Determine the [x, y] coordinate at the center of the cell enclosing the given text.  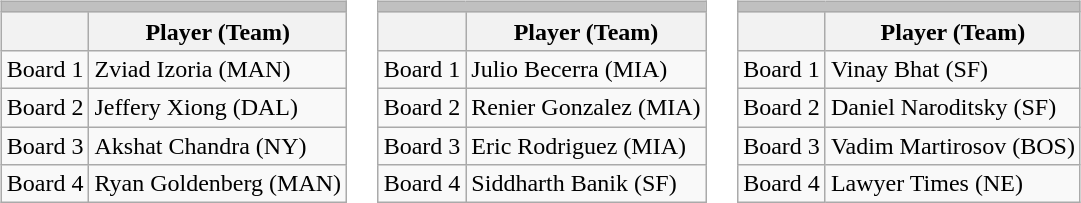
Vadim Martirosov (BOS) [952, 145]
Daniel Naroditsky (SF) [952, 107]
Renier Gonzalez (MIA) [586, 107]
Jeffery Xiong (DAL) [218, 107]
Akshat Chandra (NY) [218, 145]
Eric Rodriguez (MIA) [586, 145]
Lawyer Times (NE) [952, 184]
Vinay Bhat (SF) [952, 69]
Ryan Goldenberg (MAN) [218, 184]
Julio Becerra (MIA) [586, 69]
Siddharth Banik (SF) [586, 184]
Zviad Izoria (MAN) [218, 69]
